Search for the cell housing the specified text and yield its (X, Y) center coordinate. 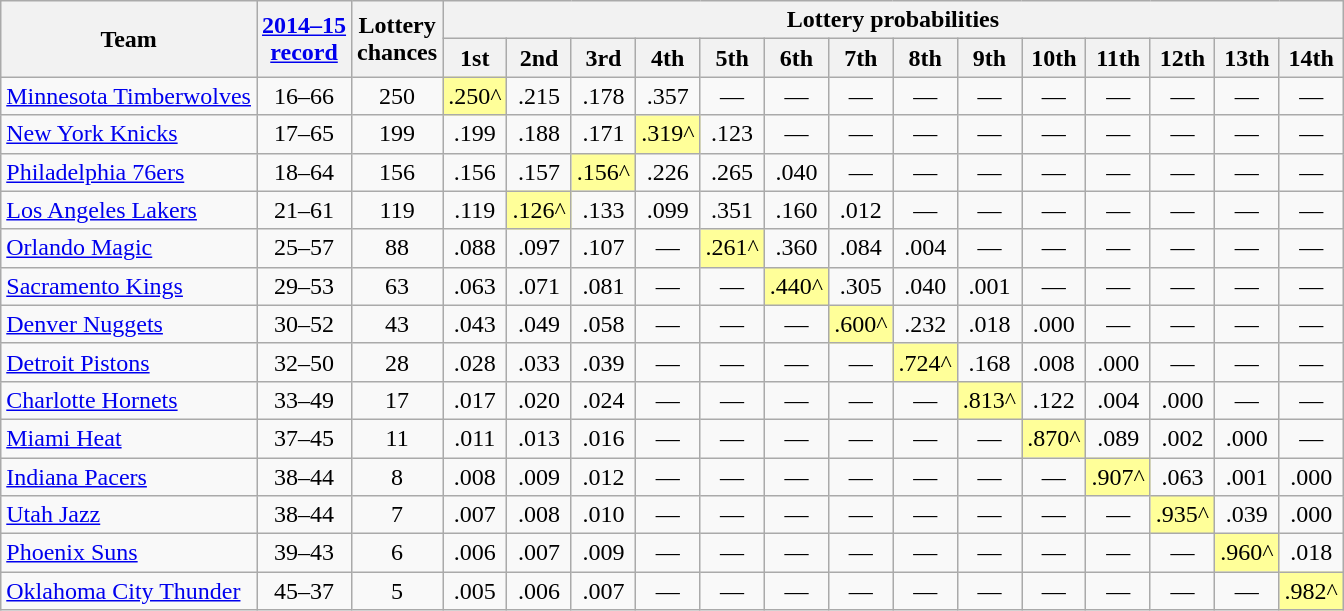
.171 (603, 134)
Charlotte Hornets (129, 400)
.724^ (925, 362)
.319^ (668, 134)
.005 (475, 591)
.250^ (475, 96)
.357 (668, 96)
.351 (732, 210)
Utah Jazz (129, 515)
.157 (539, 172)
32–50 (304, 362)
39–43 (304, 553)
.133 (603, 210)
.982^ (1311, 591)
.081 (603, 286)
199 (398, 134)
.960^ (1247, 553)
Miami Heat (129, 438)
29–53 (304, 286)
.160 (796, 210)
.122 (1054, 400)
.360 (796, 248)
.123 (732, 134)
.097 (539, 248)
2014–15record (304, 39)
11 (398, 438)
250 (398, 96)
.440^ (796, 286)
.011 (475, 438)
.126^ (539, 210)
.071 (539, 286)
28 (398, 362)
.156 (475, 172)
88 (398, 248)
.119 (475, 210)
18–64 (304, 172)
.305 (861, 286)
.226 (668, 172)
16–66 (304, 96)
2nd (539, 58)
.020 (539, 400)
Denver Nuggets (129, 324)
.107 (603, 248)
.813^ (989, 400)
Team (129, 39)
3rd (603, 58)
.058 (603, 324)
.088 (475, 248)
33–49 (304, 400)
.084 (861, 248)
Phoenix Suns (129, 553)
.199 (475, 134)
14th (1311, 58)
17–65 (304, 134)
119 (398, 210)
.049 (539, 324)
.870^ (1054, 438)
Lotterychances (398, 39)
17 (398, 400)
7th (861, 58)
37–45 (304, 438)
.028 (475, 362)
.156^ (603, 172)
Minnesota Timberwolves (129, 96)
6 (398, 553)
.188 (539, 134)
Oklahoma City Thunder (129, 591)
.178 (603, 96)
.215 (539, 96)
7 (398, 515)
6th (796, 58)
43 (398, 324)
5th (732, 58)
8 (398, 477)
Detroit Pistons (129, 362)
Orlando Magic (129, 248)
1st (475, 58)
.024 (603, 400)
.261^ (732, 248)
.013 (539, 438)
Indiana Pacers (129, 477)
4th (668, 58)
New York Knicks (129, 134)
.002 (1182, 438)
12th (1182, 58)
.089 (1118, 438)
.265 (732, 172)
.935^ (1182, 515)
.016 (603, 438)
8th (925, 58)
Philadelphia 76ers (129, 172)
.033 (539, 362)
21–61 (304, 210)
Sacramento Kings (129, 286)
.600^ (861, 324)
.010 (603, 515)
45–37 (304, 591)
9th (989, 58)
156 (398, 172)
5 (398, 591)
.168 (989, 362)
10th (1054, 58)
.043 (475, 324)
.099 (668, 210)
Lottery probabilities (894, 20)
.017 (475, 400)
.232 (925, 324)
.907^ (1118, 477)
63 (398, 286)
30–52 (304, 324)
13th (1247, 58)
25–57 (304, 248)
11th (1118, 58)
Los Angeles Lakers (129, 210)
